Scan for the cell matching the given text and deliver its (X, Y) coordinate at center. 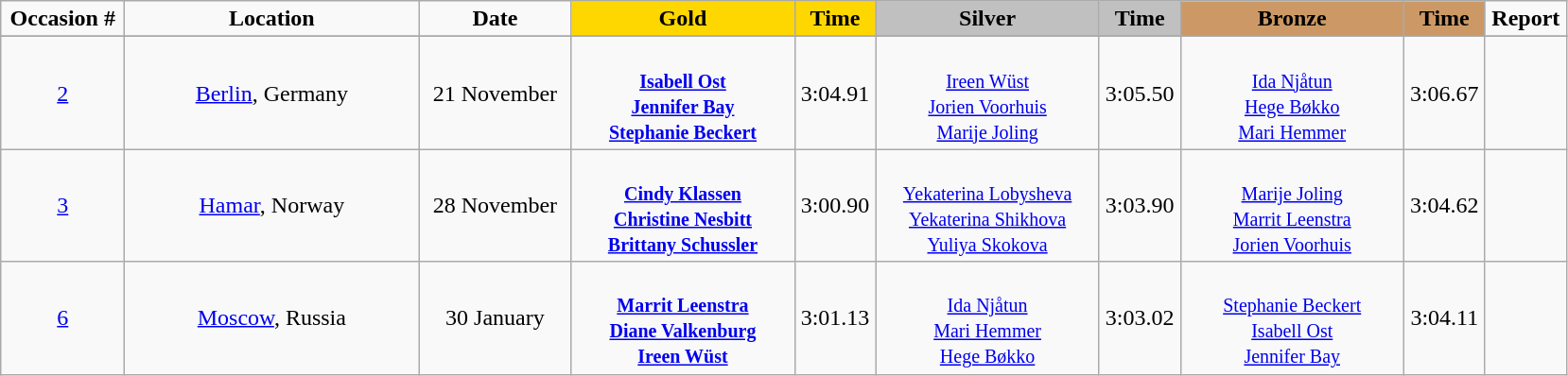
21 November (496, 93)
2 (62, 93)
Date (496, 19)
3:04.62 (1444, 206)
3:03.02 (1140, 317)
3:04.11 (1444, 317)
Marije JolingMarrit LeenstraJorien Voorhuis (1292, 206)
3:01.13 (835, 317)
Ida NjåtunMari HemmerHege Bøkko (987, 317)
Bronze (1292, 19)
Ida NjåtunHege BøkkoMari Hemmer (1292, 93)
Cindy KlassenChristine NesbittBrittany Schussler (683, 206)
Hamar, Norway (272, 206)
3:04.91 (835, 93)
Stephanie BeckertIsabell OstJennifer Bay (1292, 317)
Isabell OstJennifer BayStephanie Beckert (683, 93)
Occasion # (62, 19)
Report (1525, 19)
3:03.90 (1140, 206)
Yekaterina LobyshevaYekaterina ShikhovaYuliya Skokova (987, 206)
6 (62, 317)
Location (272, 19)
Gold (683, 19)
Silver (987, 19)
Marrit LeenstraDiane ValkenburgIreen Wüst (683, 317)
3:00.90 (835, 206)
3:05.50 (1140, 93)
Ireen WüstJorien VoorhuisMarije Joling (987, 93)
3:06.67 (1444, 93)
28 November (496, 206)
Berlin, Germany (272, 93)
3 (62, 206)
Moscow, Russia (272, 317)
30 January (496, 317)
